For the text-containing cell, return its midpoint in (x, y) coordinate format. 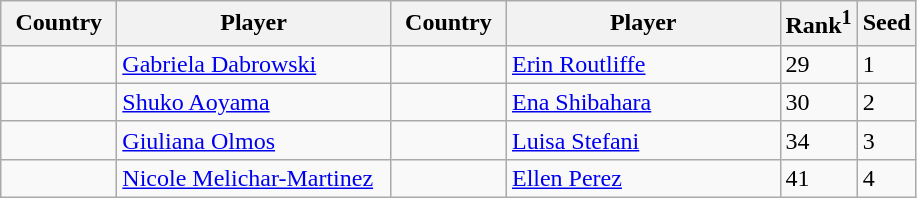
Ena Shibahara (643, 102)
2 (886, 102)
30 (818, 102)
Erin Routliffe (643, 64)
Luisa Stefani (643, 140)
Nicole Melichar-Martinez (254, 178)
41 (818, 178)
Shuko Aoyama (254, 102)
Giuliana Olmos (254, 140)
4 (886, 178)
Seed (886, 24)
Rank1 (818, 24)
1 (886, 64)
Gabriela Dabrowski (254, 64)
Ellen Perez (643, 178)
34 (818, 140)
29 (818, 64)
3 (886, 140)
